Extract the [x, y] coordinate from the center of the cell holding the provided text.  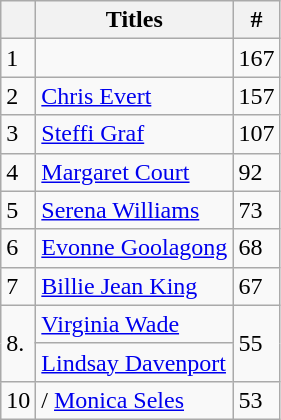
1 [18, 58]
2 [18, 96]
107 [256, 134]
Chris Evert [134, 96]
Virginia Wade [134, 324]
92 [256, 172]
73 [256, 210]
53 [256, 400]
10 [18, 400]
167 [256, 58]
Evonne Goolagong [134, 248]
Billie Jean King [134, 286]
# [256, 20]
68 [256, 248]
Steffi Graf [134, 134]
157 [256, 96]
6 [18, 248]
55 [256, 343]
4 [18, 172]
8. [18, 343]
67 [256, 286]
7 [18, 286]
5 [18, 210]
Margaret Court [134, 172]
Titles [134, 20]
Lindsay Davenport [134, 362]
3 [18, 134]
/ Monica Seles [134, 400]
Serena Williams [134, 210]
